For the text-containing cell, return its midpoint in (x, y) coordinate format. 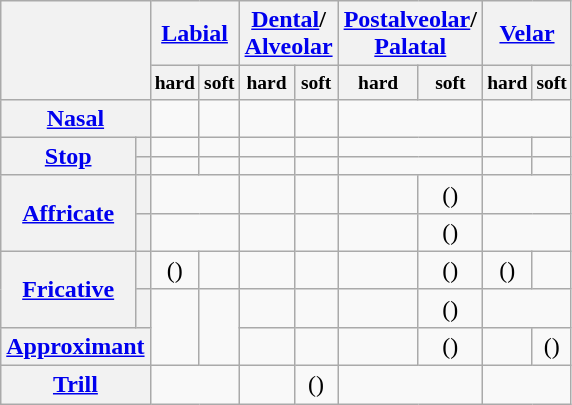
Velar (526, 34)
Approximant (76, 346)
Stop (68, 156)
Labial (194, 34)
Dental/Alveolar (288, 34)
Fricative (68, 289)
Nasal (76, 118)
Affricate (68, 213)
Postalveolar/Palatal (410, 34)
Trill (76, 385)
